Return the [X, Y] coordinate for the center point of the cell that contains the specified text.  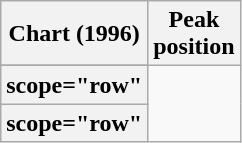
Chart (1996) [74, 34]
Peakposition [194, 34]
